Pinpoint the cell where the given text exists, returning its [x, y] midpoint coordinate. 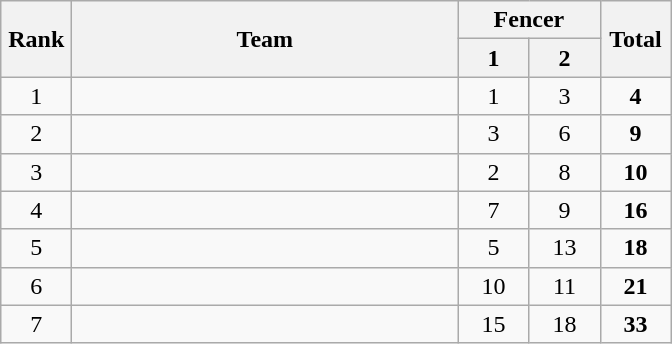
Rank [36, 39]
16 [636, 210]
21 [636, 286]
13 [564, 248]
15 [494, 324]
Team [265, 39]
11 [564, 286]
8 [564, 172]
Total [636, 39]
Fencer [529, 20]
33 [636, 324]
